Return (X, Y) of the center of cell containing provided text 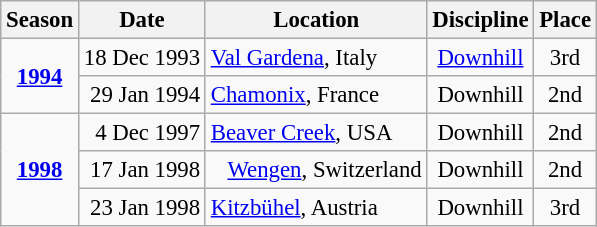
Date (142, 20)
Kitzbühel, Austria (316, 208)
Location (316, 20)
Val Gardena, Italy (316, 58)
1998 (40, 170)
23 Jan 1998 (142, 208)
Chamonix, France (316, 95)
18 Dec 1993 (142, 58)
4 Dec 1997 (142, 133)
Season (40, 20)
Beaver Creek, USA (316, 133)
1994 (40, 76)
17 Jan 1998 (142, 170)
Wengen, Switzerland (316, 170)
29 Jan 1994 (142, 95)
Place (565, 20)
Discipline (480, 20)
